Output the [x, y] coordinate of the center of the cell containing the given text.  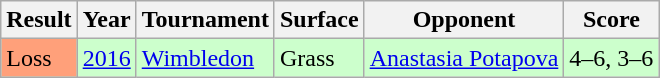
Surface [319, 20]
Opponent [464, 20]
Score [612, 20]
Result [39, 20]
Year [106, 20]
Tournament [205, 20]
4–6, 3–6 [612, 58]
Anastasia Potapova [464, 58]
Loss [39, 58]
Grass [319, 58]
Wimbledon [205, 58]
2016 [106, 58]
